Output the [X, Y] coordinate of the center of the cell containing the given text.  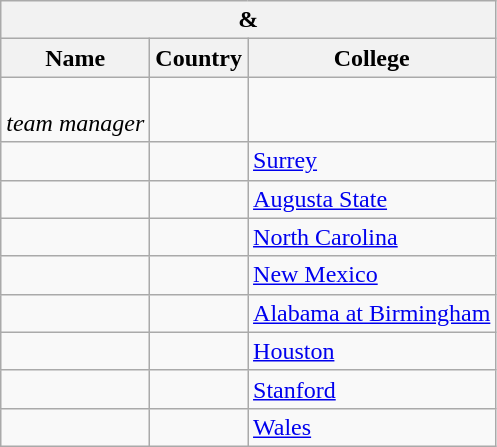
College [372, 58]
Country [199, 58]
Houston [372, 351]
Augusta State [372, 199]
Stanford [372, 389]
team manager [76, 110]
Wales [372, 427]
Name [76, 58]
New Mexico [372, 275]
& [248, 20]
North Carolina [372, 237]
Alabama at Birmingham [372, 313]
Surrey [372, 161]
